Locate the cell with the specified text and output its (X, Y) center coordinate. 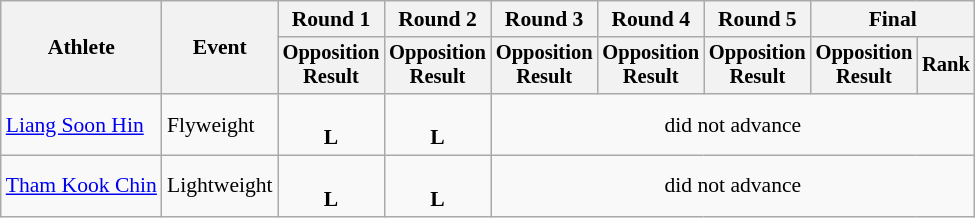
Round 1 (332, 19)
Event (220, 48)
Round 5 (758, 19)
Athlete (82, 48)
Round 4 (650, 19)
Final (893, 19)
Flyweight (220, 124)
Lightweight (220, 186)
Liang Soon Hin (82, 124)
Rank (946, 66)
Tham Kook Chin (82, 186)
Round 2 (438, 19)
Round 3 (544, 19)
